Locate the cell with the specified text and output its [X, Y] center coordinate. 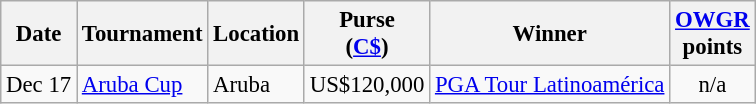
Dec 17 [39, 85]
Aruba [256, 85]
Date [39, 34]
n/a [712, 85]
Aruba Cup [142, 85]
US$120,000 [366, 85]
Winner [550, 34]
Purse(C$) [366, 34]
PGA Tour Latinoamérica [550, 85]
Location [256, 34]
Tournament [142, 34]
OWGRpoints [712, 34]
